Detect which cell encompasses the target text, then output its [x, y] center coordinate. 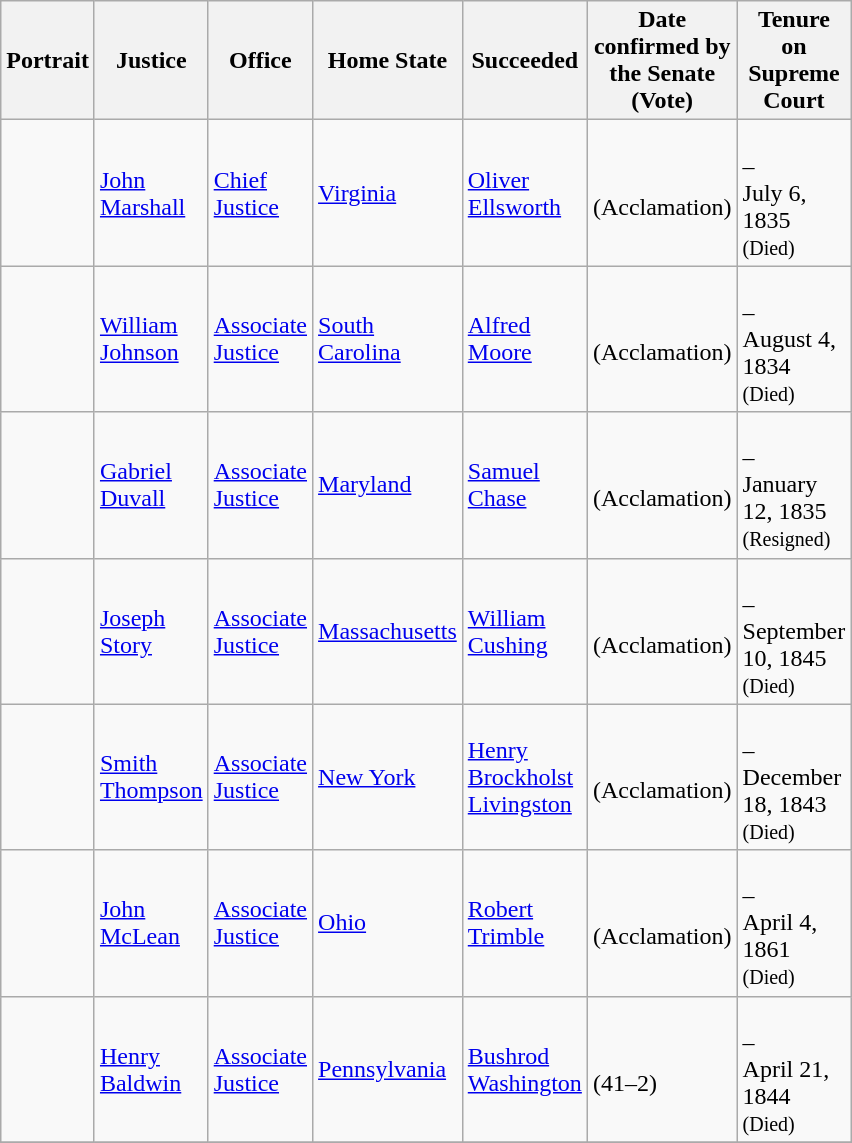
Samuel Chase [524, 485]
–July 6, 1835(Died) [794, 193]
–April 21, 1844(Died) [794, 1069]
–April 4, 1861(Died) [794, 923]
Bushrod Washington [524, 1069]
Date confirmed by the Senate(Vote) [662, 60]
Pennsylvania [388, 1069]
Ohio [388, 923]
Henry Baldwin [151, 1069]
Succeeded [524, 60]
New York [388, 777]
–December 18, 1843(Died) [794, 777]
John Marshall [151, 193]
–September 10, 1845(Died) [794, 631]
Smith Thompson [151, 777]
–August 4, 1834(Died) [794, 339]
William Johnson [151, 339]
Tenure on Supreme Court [794, 60]
Maryland [388, 485]
Home State [388, 60]
Robert Trimble [524, 923]
Henry Brockholst Livingston [524, 777]
Justice [151, 60]
Portrait [48, 60]
John McLean [151, 923]
William Cushing [524, 631]
Massachusetts [388, 631]
Virginia [388, 193]
Joseph Story [151, 631]
South Carolina [388, 339]
Alfred Moore [524, 339]
Office [260, 60]
Oliver Ellsworth [524, 193]
Chief Justice [260, 193]
(41–2) [662, 1069]
–January 12, 1835(Resigned) [794, 485]
Gabriel Duvall [151, 485]
